Scan for the cell matching the given text and deliver its [X, Y] coordinate at center. 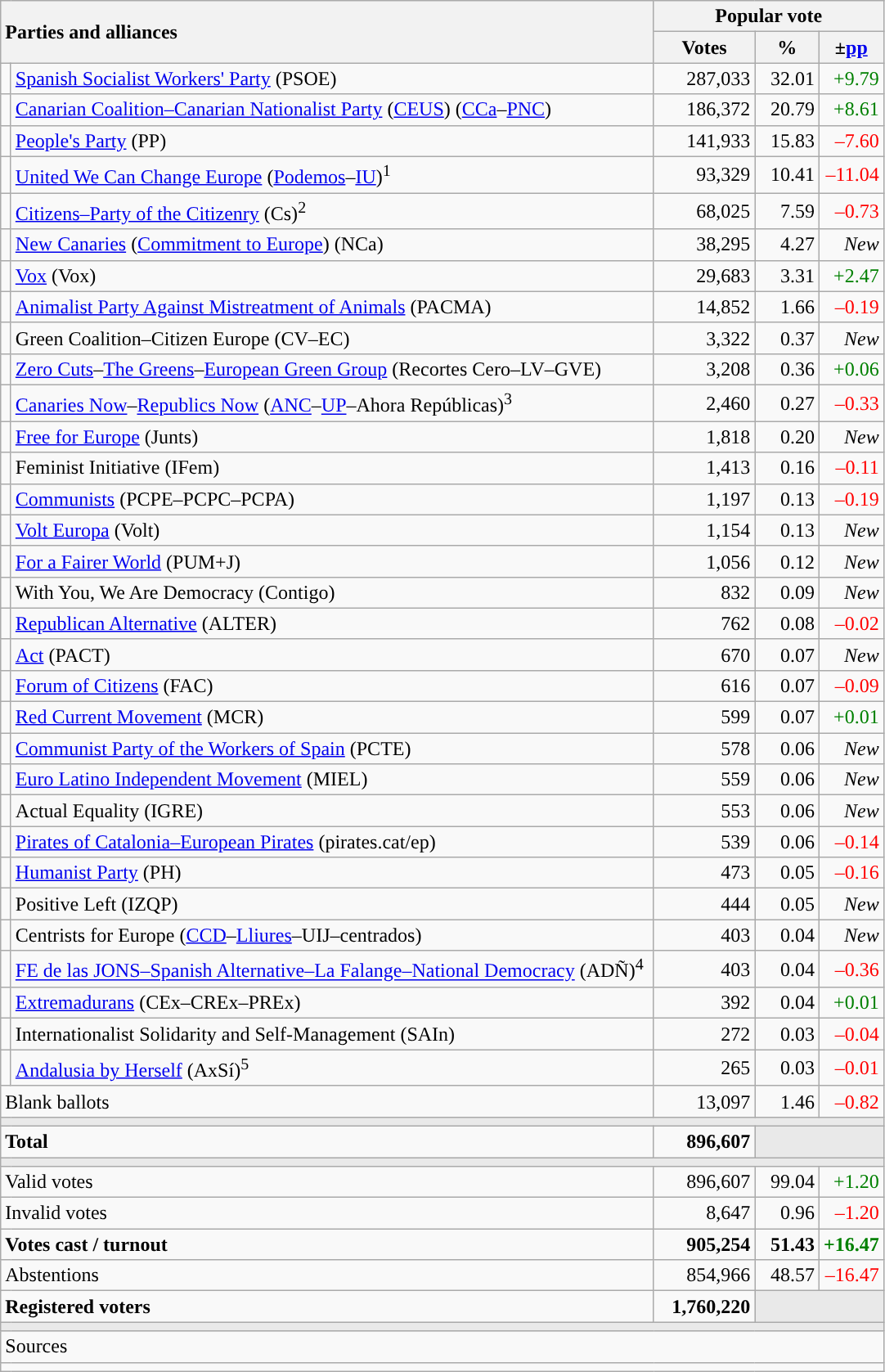
13,097 [704, 1101]
599 [704, 717]
Animalist Party Against Mistreatment of Animals (PACMA) [332, 307]
Canarian Coalition–Canarian Nationalist Party (CEUS) (CCa–PNC) [332, 110]
539 [704, 842]
With You, We Are Democracy (Contigo) [332, 592]
Vox (Vox) [332, 276]
Valid votes [327, 1182]
–0.01 [851, 1068]
854,966 [704, 1275]
4.27 [787, 245]
–7.60 [851, 141]
10.41 [787, 175]
Green Coalition–Citizen Europe (CV–EC) [332, 338]
+16.47 [851, 1244]
Citizens–Party of the Citizenry (Cs)2 [332, 211]
1.46 [787, 1101]
392 [704, 1003]
32.01 [787, 79]
473 [704, 873]
–1.20 [851, 1213]
Volt Europa (Volt) [332, 530]
Zero Cuts–The Greens–European Green Group (Recortes Cero–LV–GVE) [332, 369]
Parties and alliances [327, 32]
±pp [851, 47]
Feminist Initiative (IFem) [332, 468]
FE de las JONS–Spanish Alternative–La Falange–National Democracy (ADÑ)4 [332, 969]
905,254 [704, 1244]
Registered voters [327, 1307]
51.43 [787, 1244]
Republican Alternative (ALTER) [332, 623]
Forum of Citizens (FAC) [332, 686]
553 [704, 811]
0.08 [787, 623]
–0.16 [851, 873]
New Canaries (Commitment to Europe) (NCa) [332, 245]
Votes [704, 47]
616 [704, 686]
+9.79 [851, 79]
% [787, 47]
–0.33 [851, 403]
Red Current Movement (MCR) [332, 717]
0.16 [787, 468]
14,852 [704, 307]
People's Party (PP) [332, 141]
0.37 [787, 338]
United We Can Change Europe (Podemos–IU)1 [332, 175]
–0.04 [851, 1034]
+1.20 [851, 1182]
670 [704, 655]
Centrists for Europe (CCD–Lliures–UIJ–centrados) [332, 935]
Sources [442, 1347]
Votes cast / turnout [327, 1244]
68,025 [704, 211]
0.27 [787, 403]
Free for Europe (Junts) [332, 437]
1,413 [704, 468]
Popular vote [769, 16]
99.04 [787, 1182]
+2.47 [851, 276]
1,154 [704, 530]
–0.82 [851, 1101]
0.12 [787, 561]
–11.04 [851, 175]
1,818 [704, 437]
20.79 [787, 110]
0.96 [787, 1213]
–0.73 [851, 211]
2,460 [704, 403]
Positive Left (IZQP) [332, 904]
1.66 [787, 307]
Communists (PCPE–PCPC–PCPA) [332, 499]
Actual Equality (IGRE) [332, 811]
–0.14 [851, 842]
Extremadurans (CEx–CREx–PREx) [332, 1003]
–0.36 [851, 969]
0.20 [787, 437]
38,295 [704, 245]
+0.06 [851, 369]
444 [704, 904]
1,760,220 [704, 1307]
Canaries Now–Republics Now (ANC–UP–Ahora Repúblicas)3 [332, 403]
–0.02 [851, 623]
Andalusia by Herself (AxSí)5 [332, 1068]
272 [704, 1034]
559 [704, 780]
141,933 [704, 141]
–16.47 [851, 1275]
Act (PACT) [332, 655]
For a Fairer World (PUM+J) [332, 561]
Total [327, 1141]
Spanish Socialist Workers' Party (PSOE) [332, 79]
Internationalist Solidarity and Self-Management (SAIn) [332, 1034]
186,372 [704, 110]
Abstentions [327, 1275]
578 [704, 749]
93,329 [704, 175]
832 [704, 592]
1,197 [704, 499]
Communist Party of the Workers of Spain (PCTE) [332, 749]
Euro Latino Independent Movement (MIEL) [332, 780]
3.31 [787, 276]
8,647 [704, 1213]
3,208 [704, 369]
3,322 [704, 338]
Pirates of Catalonia–European Pirates (pirates.cat/ep) [332, 842]
7.59 [787, 211]
1,056 [704, 561]
48.57 [787, 1275]
0.36 [787, 369]
–0.11 [851, 468]
0.09 [787, 592]
Invalid votes [327, 1213]
29,683 [704, 276]
265 [704, 1068]
Blank ballots [327, 1101]
+8.61 [851, 110]
Humanist Party (PH) [332, 873]
287,033 [704, 79]
–0.09 [851, 686]
15.83 [787, 141]
762 [704, 623]
